Locate the cell with the specified text and output its (X, Y) center coordinate. 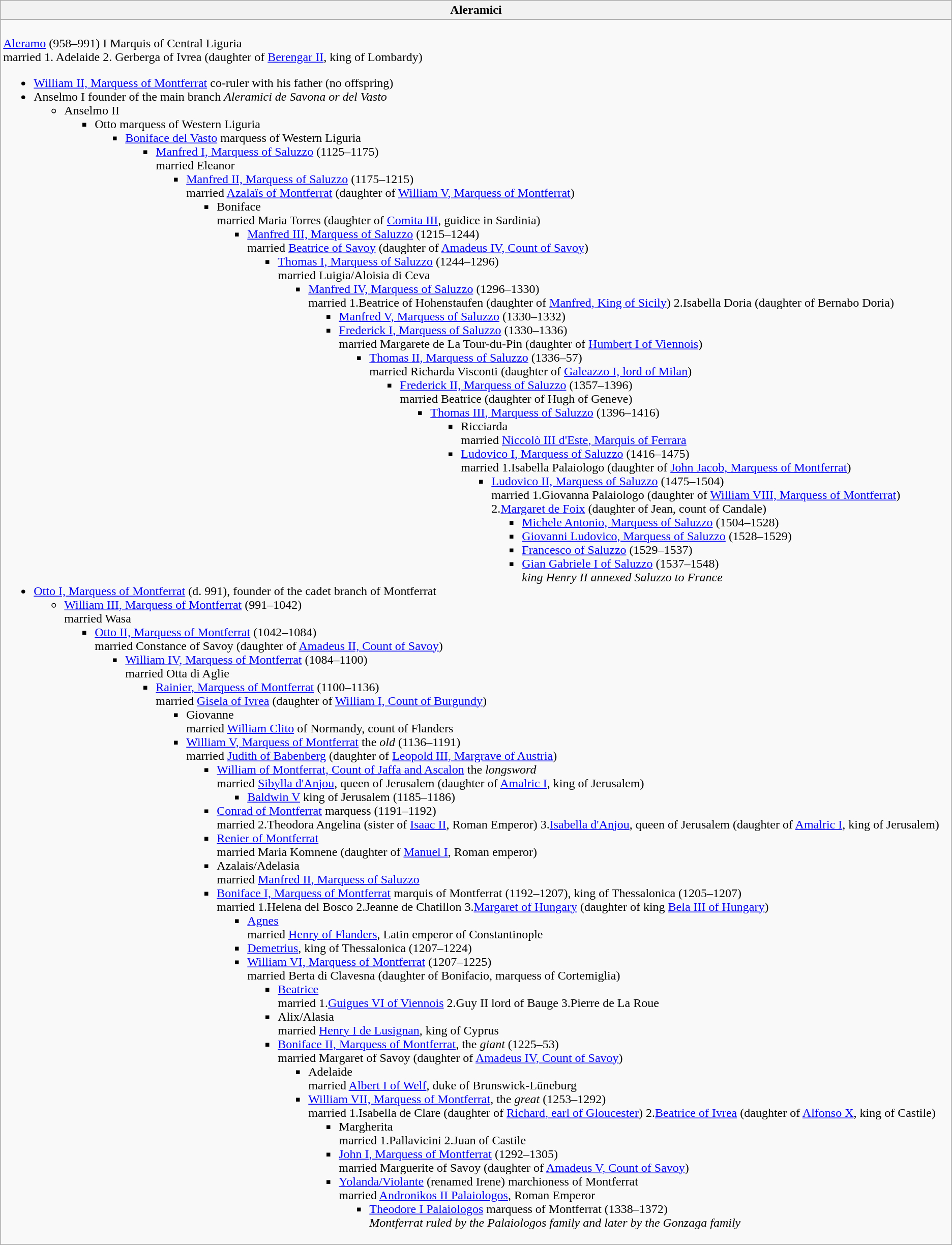
Aleramici (476, 10)
